Output the (x, y) coordinate of the center of the cell containing the given text.  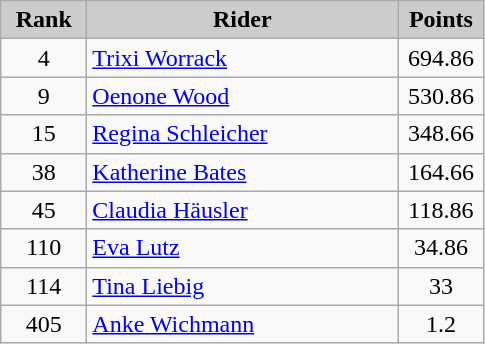
33 (441, 286)
9 (44, 96)
Oenone Wood (242, 96)
34.86 (441, 248)
118.86 (441, 210)
530.86 (441, 96)
38 (44, 172)
Katherine Bates (242, 172)
4 (44, 58)
164.66 (441, 172)
Claudia Häusler (242, 210)
15 (44, 134)
Points (441, 20)
45 (44, 210)
110 (44, 248)
114 (44, 286)
Rank (44, 20)
Eva Lutz (242, 248)
Anke Wichmann (242, 324)
348.66 (441, 134)
405 (44, 324)
Regina Schleicher (242, 134)
Tina Liebig (242, 286)
694.86 (441, 58)
1.2 (441, 324)
Trixi Worrack (242, 58)
Rider (242, 20)
